Scan for the cell matching the given text and deliver its (x, y) coordinate at center. 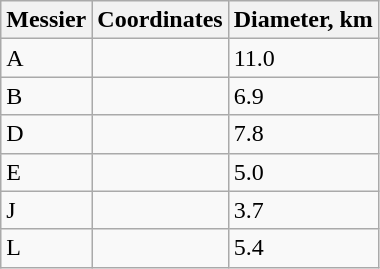
L (46, 248)
D (46, 134)
Diameter, km (303, 20)
11.0 (303, 58)
A (46, 58)
B (46, 96)
5.0 (303, 172)
3.7 (303, 210)
Coordinates (160, 20)
J (46, 210)
7.8 (303, 134)
E (46, 172)
Messier (46, 20)
6.9 (303, 96)
5.4 (303, 248)
